Find where the given text appears and provide that cell's center as [X, Y] coordinate. 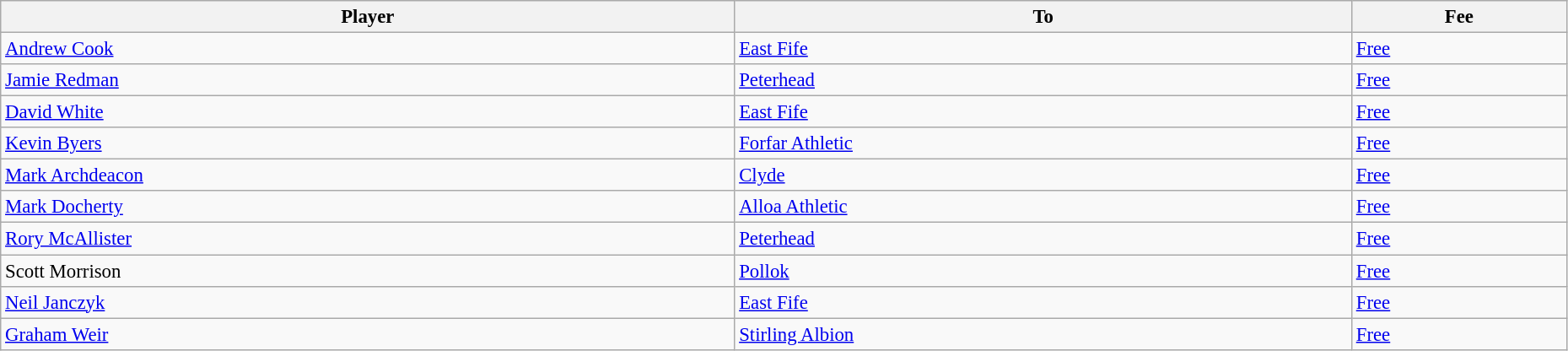
Stirling Albion [1043, 334]
Kevin Byers [368, 143]
Graham Weir [368, 334]
Rory McAllister [368, 239]
Scott Morrison [368, 271]
Mark Archdeacon [368, 175]
Alloa Athletic [1043, 207]
Jamie Redman [368, 80]
Neil Janczyk [368, 302]
David White [368, 112]
Fee [1459, 17]
Forfar Athletic [1043, 143]
Mark Docherty [368, 207]
Clyde [1043, 175]
Player [368, 17]
Andrew Cook [368, 49]
Pollok [1043, 271]
To [1043, 17]
